Extract the (x, y) coordinate from the center of the cell holding the provided text.  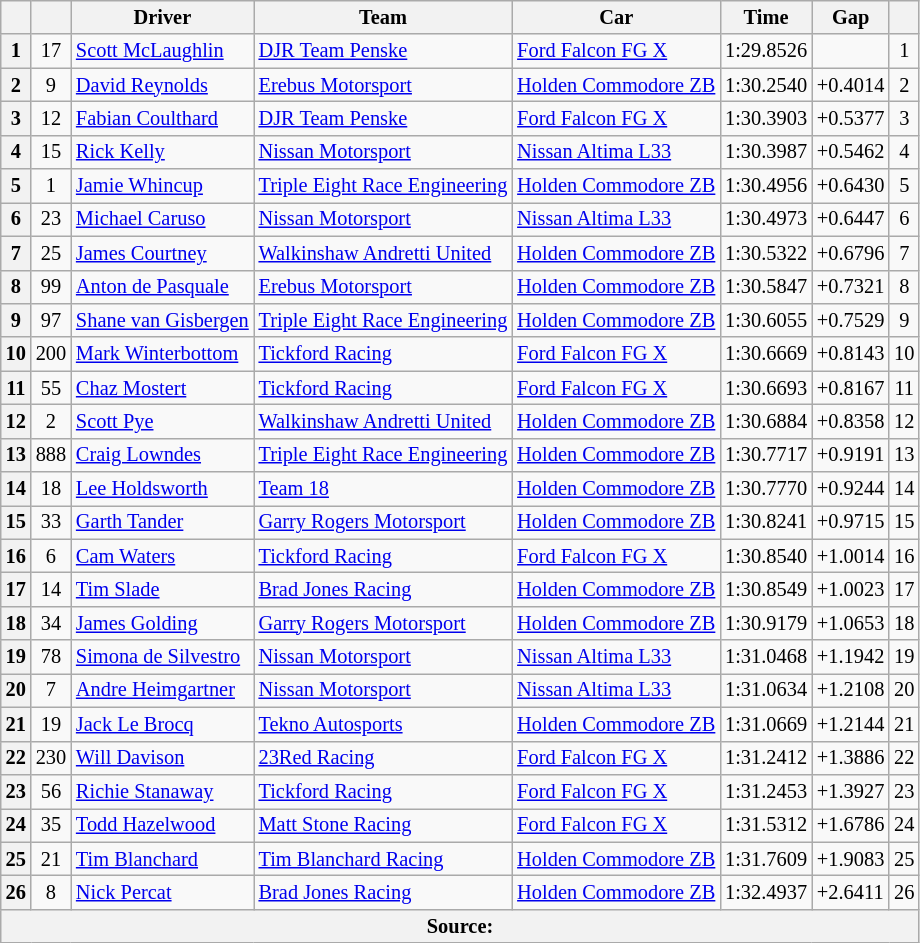
1:30.7717 (766, 455)
Todd Hazelwood (162, 825)
+1.0014 (850, 556)
200 (51, 354)
99 (51, 287)
1:30.5322 (766, 253)
230 (51, 758)
Scott McLaughlin (162, 51)
1:30.8241 (766, 522)
1:30.4973 (766, 219)
Tekno Autosports (384, 724)
+1.0023 (850, 589)
34 (51, 623)
Driver (162, 17)
+1.3886 (850, 758)
+1.2108 (850, 690)
56 (51, 791)
+0.9244 (850, 489)
+0.6430 (850, 186)
Richie Stanaway (162, 791)
Mark Winterbottom (162, 354)
Lee Holdsworth (162, 489)
1:30.6884 (766, 421)
Fabian Coulthard (162, 118)
1:30.4956 (766, 186)
Jack Le Brocq (162, 724)
1:30.6055 (766, 320)
1:29.8526 (766, 51)
+1.2144 (850, 724)
888 (51, 455)
Michael Caruso (162, 219)
Will Davison (162, 758)
Cam Waters (162, 556)
+0.7529 (850, 320)
+0.9191 (850, 455)
+1.1942 (850, 657)
David Reynolds (162, 85)
Craig Lowndes (162, 455)
Andre Heimgartner (162, 690)
Tim Blanchard (162, 859)
+0.8143 (850, 354)
+0.5377 (850, 118)
Tim Slade (162, 589)
1:32.4937 (766, 892)
+0.9715 (850, 522)
Anton de Pasquale (162, 287)
Tim Blanchard Racing (384, 859)
Car (616, 17)
1:31.0669 (766, 724)
Gap (850, 17)
1:31.2453 (766, 791)
97 (51, 320)
Shane van Gisbergen (162, 320)
55 (51, 388)
Matt Stone Racing (384, 825)
James Golding (162, 623)
+0.6796 (850, 253)
Rick Kelly (162, 152)
1:31.2412 (766, 758)
+0.5462 (850, 152)
1:30.3903 (766, 118)
1:31.0468 (766, 657)
1:30.6669 (766, 354)
Time (766, 17)
+1.9083 (850, 859)
1:30.6693 (766, 388)
1:30.9179 (766, 623)
1:31.7609 (766, 859)
1:30.5847 (766, 287)
Jamie Whincup (162, 186)
Scott Pye (162, 421)
James Courtney (162, 253)
+2.6411 (850, 892)
+0.6447 (850, 219)
Nick Percat (162, 892)
+1.6786 (850, 825)
23Red Racing (384, 758)
1:30.3987 (766, 152)
1:30.8540 (766, 556)
1:30.2540 (766, 85)
+0.8358 (850, 421)
Source: (460, 926)
+1.3927 (850, 791)
1:30.8549 (766, 589)
+0.8167 (850, 388)
Team 18 (384, 489)
Simona de Silvestro (162, 657)
33 (51, 522)
Garth Tander (162, 522)
78 (51, 657)
1:30.7770 (766, 489)
1:31.5312 (766, 825)
35 (51, 825)
Team (384, 17)
+1.0653 (850, 623)
+0.7321 (850, 287)
+0.4014 (850, 85)
Chaz Mostert (162, 388)
1:31.0634 (766, 690)
